Output the (x, y) coordinate of the center of the cell containing the given text.  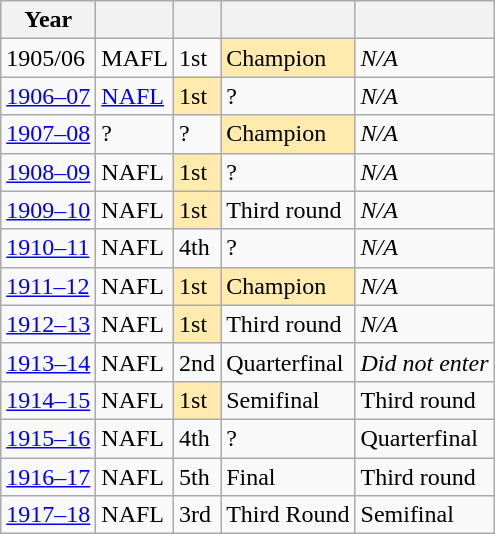
2nd (198, 362)
1905/06 (48, 58)
1909–10 (48, 210)
1913–14 (48, 362)
Did not enter (424, 362)
1912–13 (48, 324)
5th (198, 477)
MAFL (135, 58)
1916–17 (48, 477)
1906–07 (48, 96)
Year (48, 20)
1914–15 (48, 400)
Final (288, 477)
1911–12 (48, 286)
1910–11 (48, 248)
Third Round (288, 515)
1908–09 (48, 172)
1917–18 (48, 515)
3rd (198, 515)
1907–08 (48, 134)
1915–16 (48, 438)
